Output the (X, Y) coordinate of the center of the cell containing the given text.  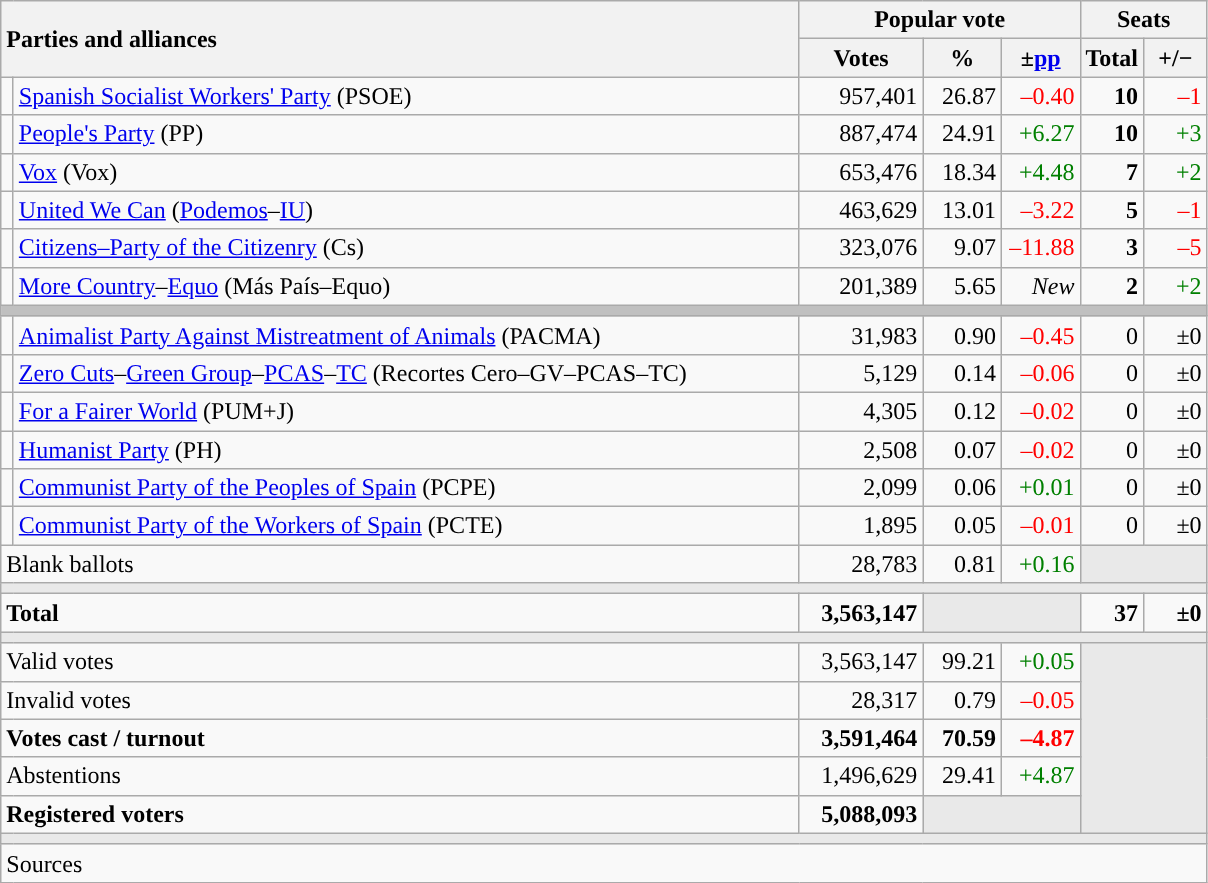
Votes cast / turnout (400, 738)
For a Fairer World (PUM+J) (406, 411)
Seats (1144, 20)
Spanish Socialist Workers' Party (PSOE) (406, 96)
0.05 (962, 526)
7 (1112, 172)
0.90 (962, 335)
28,783 (861, 564)
Humanist Party (PH) (406, 449)
–0.40 (1040, 96)
463,629 (861, 210)
323,076 (861, 248)
653,476 (861, 172)
24.91 (962, 134)
3 (1112, 248)
0.14 (962, 373)
0.79 (962, 700)
Communist Party of the Workers of Spain (PCTE) (406, 526)
+6.27 (1040, 134)
99.21 (962, 662)
31,983 (861, 335)
Communist Party of the Peoples of Spain (PCPE) (406, 488)
+3 (1176, 134)
1,895 (861, 526)
2 (1112, 286)
±pp (1040, 58)
People's Party (PP) (406, 134)
Registered voters (400, 814)
Votes (861, 58)
5,088,093 (861, 814)
Invalid votes (400, 700)
Animalist Party Against Mistreatment of Animals (PACMA) (406, 335)
13.01 (962, 210)
29.41 (962, 776)
2,508 (861, 449)
–0.45 (1040, 335)
+0.05 (1040, 662)
Valid votes (400, 662)
9.07 (962, 248)
–0.01 (1040, 526)
–5 (1176, 248)
0.81 (962, 564)
201,389 (861, 286)
0.07 (962, 449)
Abstentions (400, 776)
0.12 (962, 411)
957,401 (861, 96)
+0.16 (1040, 564)
Vox (Vox) (406, 172)
5 (1112, 210)
18.34 (962, 172)
Zero Cuts–Green Group–PCAS–TC (Recortes Cero–GV–PCAS–TC) (406, 373)
Sources (604, 863)
% (962, 58)
United We Can (Podemos–IU) (406, 210)
2,099 (861, 488)
28,317 (861, 700)
37 (1112, 613)
+4.48 (1040, 172)
26.87 (962, 96)
+0.01 (1040, 488)
–3.22 (1040, 210)
More Country–Equo (Más País–Equo) (406, 286)
70.59 (962, 738)
4,305 (861, 411)
Popular vote (940, 20)
+4.87 (1040, 776)
1,496,629 (861, 776)
–11.88 (1040, 248)
5.65 (962, 286)
New (1040, 286)
5,129 (861, 373)
–4.87 (1040, 738)
Citizens–Party of the Citizenry (Cs) (406, 248)
887,474 (861, 134)
Blank ballots (400, 564)
–0.05 (1040, 700)
–0.06 (1040, 373)
0.06 (962, 488)
3,591,464 (861, 738)
+/− (1176, 58)
Parties and alliances (400, 39)
